From the cell containing the given text, extract its center point as [X, Y] coordinate. 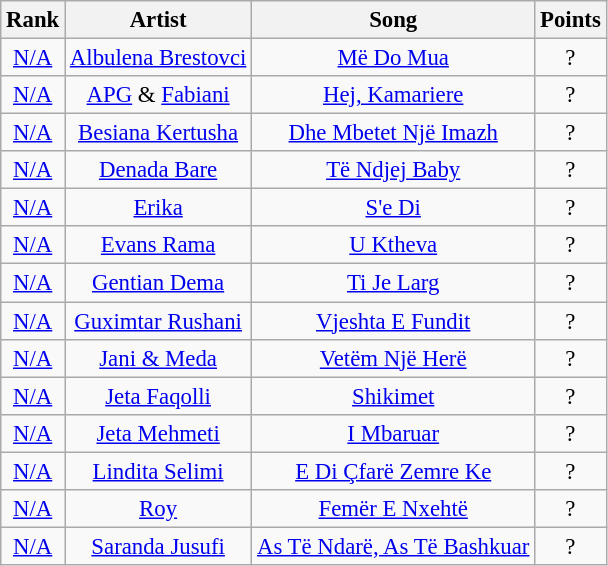
Dhe Mbetet Një Imazh [394, 133]
Rank [33, 20]
Lindita Selimi [158, 471]
E Di Çfarë Zemre Ke [394, 471]
APG & Fabiani [158, 95]
Hej, Kamariere [394, 95]
Vjeshta E Fundit [394, 321]
S'e Di [394, 208]
Jani & Meda [158, 358]
Gentian Dema [158, 283]
Song [394, 20]
Ti Je Larg [394, 283]
Femër E Nxehtë [394, 509]
Saranda Jusufi [158, 546]
Më Do Mua [394, 58]
Erika [158, 208]
Evans Rama [158, 245]
Të Ndjej Baby [394, 170]
Jeta Faqolli [158, 396]
Besiana Kertusha [158, 133]
Vetëm Një Herë [394, 358]
Roy [158, 509]
Points [570, 20]
Jeta Mehmeti [158, 433]
Denada Bare [158, 170]
Shikimet [394, 396]
Guximtar Rushani [158, 321]
As Të Ndarë, As Të Bashkuar [394, 546]
U Ktheva [394, 245]
Artist [158, 20]
I Mbaruar [394, 433]
Albulena Brestovci [158, 58]
